Return (X, Y) of the center of cell containing provided text 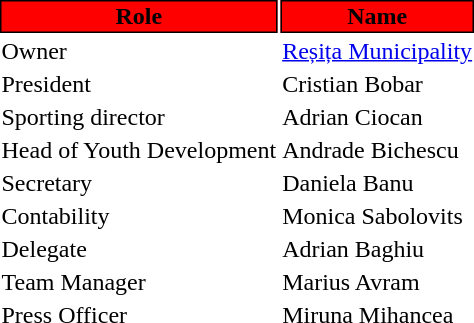
Adrian Baghiu (378, 249)
Daniela Banu (378, 183)
Name (378, 16)
Andrade Bichescu (378, 150)
Role (139, 16)
Owner (139, 51)
Monica Sabolovits (378, 216)
Contability (139, 216)
Marius Avram (378, 282)
Delegate (139, 249)
Head of Youth Development (139, 150)
Sporting director (139, 117)
Team Manager (139, 282)
Secretary (139, 183)
President (139, 84)
Cristian Bobar (378, 84)
Reșița Municipality (378, 51)
Adrian Ciocan (378, 117)
